Return the [X, Y] coordinate for the center point of the cell that contains the specified text.  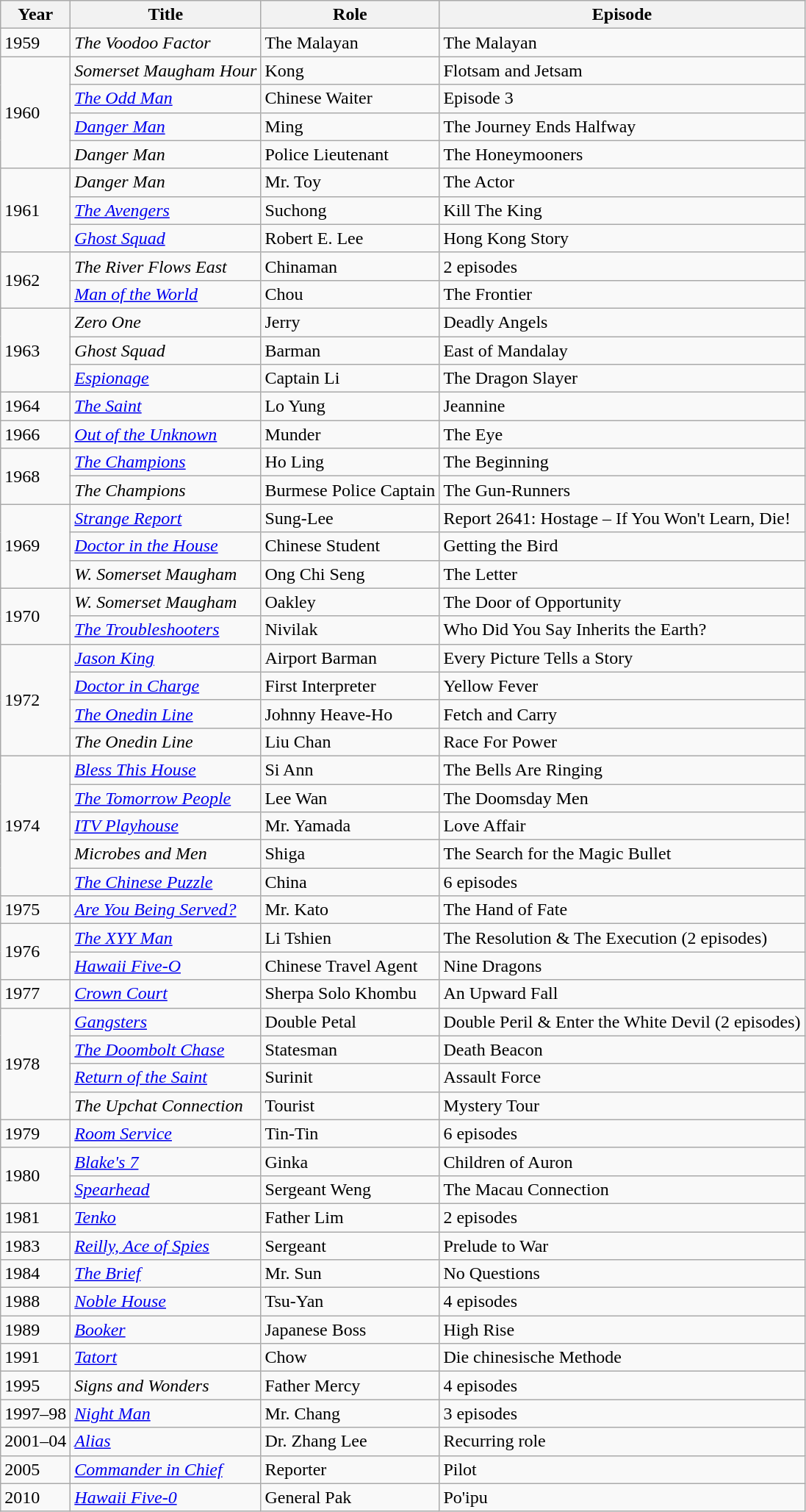
Strange Report [166, 518]
Tenko [166, 1217]
Father Lim [350, 1217]
Chinese Travel Agent [350, 966]
Flotsam and Jetsam [622, 71]
Ho Ling [350, 462]
1976 [35, 952]
Tsu-Yan [350, 1302]
Spearhead [166, 1189]
Double Petal [350, 1022]
1970 [35, 616]
Room Service [166, 1133]
Dr. Zhang Lee [350, 1441]
Title [166, 15]
Microbes and Men [166, 854]
Mr. Chang [350, 1414]
Booker [166, 1330]
Sergeant Weng [350, 1189]
Doctor in Charge [166, 686]
Mr. Kato [350, 910]
Fetch and Carry [622, 714]
1988 [35, 1302]
The Actor [622, 182]
Chinese Waiter [350, 98]
Suchong [350, 210]
1959 [35, 43]
Tin-Tin [350, 1133]
Reporter [350, 1469]
The Voodoo Factor [166, 43]
China [350, 882]
Father Mercy [350, 1386]
Lo Yung [350, 406]
1960 [35, 112]
Every Picture Tells a Story [622, 658]
Burmese Police Captain [350, 490]
Chinaman [350, 266]
Captain Li [350, 379]
Role [350, 15]
The Tomorrow People [166, 798]
Deadly Angels [622, 322]
Ong Chi Seng [350, 574]
Tatort [166, 1358]
1975 [35, 910]
1995 [35, 1386]
1978 [35, 1064]
Sergeant [350, 1246]
The Avengers [166, 210]
Jerry [350, 322]
The Macau Connection [622, 1189]
Mr. Yamada [350, 826]
The Doomsday Men [622, 798]
Alias [166, 1441]
High Rise [622, 1330]
No Questions [622, 1274]
Chow [350, 1358]
The Dragon Slayer [622, 379]
Blake's 7 [166, 1161]
Are You Being Served? [166, 910]
Pilot [622, 1469]
Hawaii Five-O [166, 966]
1974 [35, 825]
Tourist [350, 1106]
1980 [35, 1175]
Hawaii Five-0 [166, 1497]
The Honeymooners [622, 154]
Death Beacon [622, 1050]
Episode [622, 15]
The Doombolt Chase [166, 1050]
Barman [350, 351]
1977 [35, 994]
Recurring role [622, 1441]
The Odd Man [166, 98]
Po'ipu [622, 1497]
Li Tshien [350, 938]
Out of the Unknown [166, 434]
Bless This House [166, 770]
The Door of Opportunity [622, 602]
1972 [35, 700]
3 episodes [622, 1414]
Die chinesische Methode [622, 1358]
Episode 3 [622, 98]
Oakley [350, 602]
Surinit [350, 1078]
Night Man [166, 1414]
Race For Power [622, 742]
Man of the World [166, 294]
Yellow Fever [622, 686]
The Gun-Runners [622, 490]
Airport Barman [350, 658]
Johnny Heave-Ho [350, 714]
Somerset Maugham Hour [166, 71]
Chinese Student [350, 546]
Nivilak [350, 630]
Mr. Toy [350, 182]
1983 [35, 1246]
Year [35, 15]
The Eye [622, 434]
The Saint [166, 406]
1989 [35, 1330]
Who Did You Say Inherits the Earth? [622, 630]
Ginka [350, 1161]
The Search for the Magic Bullet [622, 854]
Doctor in the House [166, 546]
1966 [35, 434]
Kill The King [622, 210]
The Chinese Puzzle [166, 882]
Jeannine [622, 406]
Sung-Lee [350, 518]
The Resolution & The Execution (2 episodes) [622, 938]
Crown Court [166, 994]
Statesman [350, 1050]
Police Lieutenant [350, 154]
The Hand of Fate [622, 910]
The Bells Are Ringing [622, 770]
1964 [35, 406]
Reilly, Ace of Spies [166, 1246]
Robert E. Lee [350, 238]
Prelude to War [622, 1246]
Gangsters [166, 1022]
Hong Kong Story [622, 238]
Double Peril & Enter the White Devil (2 episodes) [622, 1022]
Espionage [166, 379]
1969 [35, 546]
Japanese Boss [350, 1330]
Signs and Wonders [166, 1386]
The Troubleshooters [166, 630]
1961 [35, 210]
1991 [35, 1358]
1979 [35, 1133]
East of Mandalay [622, 351]
ITV Playhouse [166, 826]
Mystery Tour [622, 1106]
2001–04 [35, 1441]
The XYY Man [166, 938]
Sherpa Solo Khombu [350, 994]
Jason King [166, 658]
Chou [350, 294]
1968 [35, 476]
The Frontier [622, 294]
Assault Force [622, 1078]
1962 [35, 280]
2005 [35, 1469]
Kong [350, 71]
The Brief [166, 1274]
Commander in Chief [166, 1469]
Nine Dragons [622, 966]
Love Affair [622, 826]
The Journey Ends Halfway [622, 126]
1981 [35, 1217]
The River Flows East [166, 266]
Si Ann [350, 770]
2010 [35, 1497]
Munder [350, 434]
1963 [35, 350]
An Upward Fall [622, 994]
The Upchat Connection [166, 1106]
Zero One [166, 322]
Return of the Saint [166, 1078]
Lee Wan [350, 798]
First Interpreter [350, 686]
Mr. Sun [350, 1274]
Noble House [166, 1302]
Getting the Bird [622, 546]
Shiga [350, 854]
The Beginning [622, 462]
Children of Auron [622, 1161]
General Pak [350, 1497]
1997–98 [35, 1414]
Liu Chan [350, 742]
The Letter [622, 574]
Report 2641: Hostage – If You Won't Learn, Die! [622, 518]
Ming [350, 126]
1984 [35, 1274]
